Pinpoint the cell where the given text exists, returning its [X, Y] midpoint coordinate. 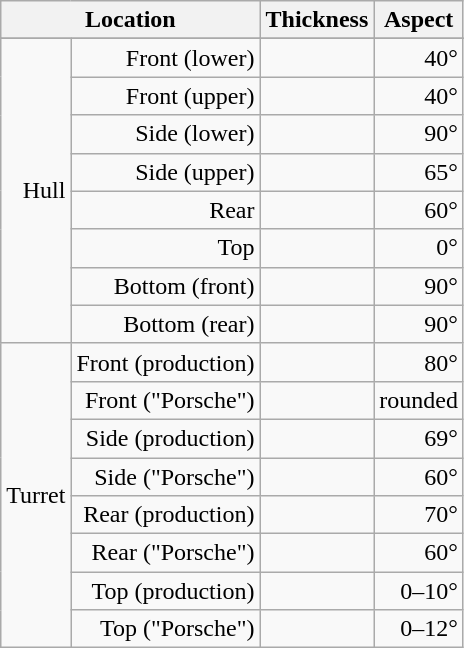
Side (production) [166, 438]
Hull [36, 191]
Front (production) [166, 362]
Front (lower) [166, 58]
Rear (production) [166, 515]
Rear ("Porsche") [166, 553]
Location [130, 20]
Bottom (front) [166, 286]
Top (production) [166, 591]
Thickness [317, 20]
Top [166, 248]
80° [419, 362]
70° [419, 515]
69° [419, 438]
Top ("Porsche") [166, 629]
Bottom (rear) [166, 324]
Side ("Porsche") [166, 477]
Front (upper) [166, 96]
0–10° [419, 591]
Aspect [419, 20]
Turret [36, 495]
0° [419, 248]
rounded [419, 400]
Rear [166, 210]
Side (upper) [166, 172]
0–12° [419, 629]
Side (lower) [166, 134]
Front ("Porsche") [166, 400]
65° [419, 172]
